From the cell containing the given text, extract its center point as (x, y) coordinate. 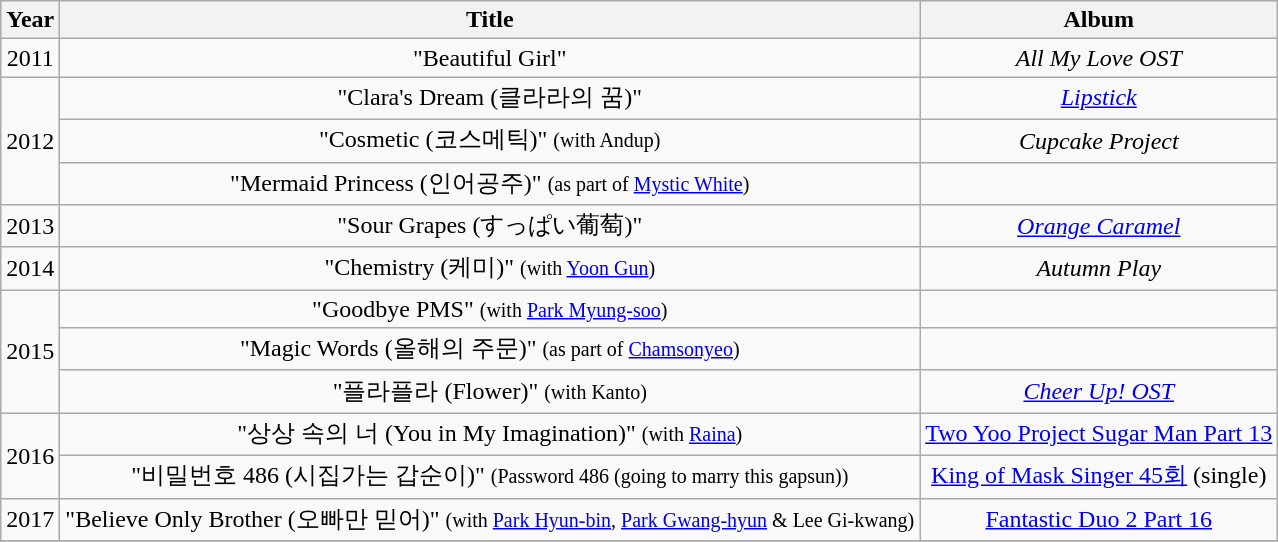
Autumn Play (1099, 268)
"Goodbye PMS" (with Park Myung-soo) (490, 309)
"Clara's Dream (클라라의 꿈)" (490, 98)
"Cosmetic (코스메틱)" (with Andup) (490, 140)
Cheer Up! OST (1099, 392)
Fantastic Duo 2 Part 16 (1099, 520)
Album (1099, 20)
Lipstick (1099, 98)
Year (30, 20)
"Believe Only Brother (오빠만 믿어)" (with Park Hyun-bin, Park Gwang-hyun & Lee Gi-kwang) (490, 520)
2012 (30, 141)
"Magic Words (올해의 주문)" (as part of Chamsonyeo) (490, 350)
"플라플라 (Flower)" (with Kanto) (490, 392)
Cupcake Project (1099, 140)
Title (490, 20)
2015 (30, 352)
"상상 속의 너 (You in My Imagination)" (with Raina) (490, 434)
"비밀번호 486 (시집가는 갑순이)" (Password 486 (going to marry this gapsun)) (490, 476)
"Chemistry (케미)" (with Yoon Gun) (490, 268)
All My Love OST (1099, 58)
2011 (30, 58)
2017 (30, 520)
2016 (30, 456)
King of Mask Singer 45회 (single) (1099, 476)
2014 (30, 268)
"Mermaid Princess (인어공주)" (as part of Mystic White) (490, 184)
2013 (30, 226)
"Sour Grapes (すっぱい葡萄)" (490, 226)
Orange Caramel (1099, 226)
Two Yoo Project Sugar Man Part 13 (1099, 434)
"Beautiful Girl" (490, 58)
